Find where the given text appears and provide that cell's center as (X, Y) coordinate. 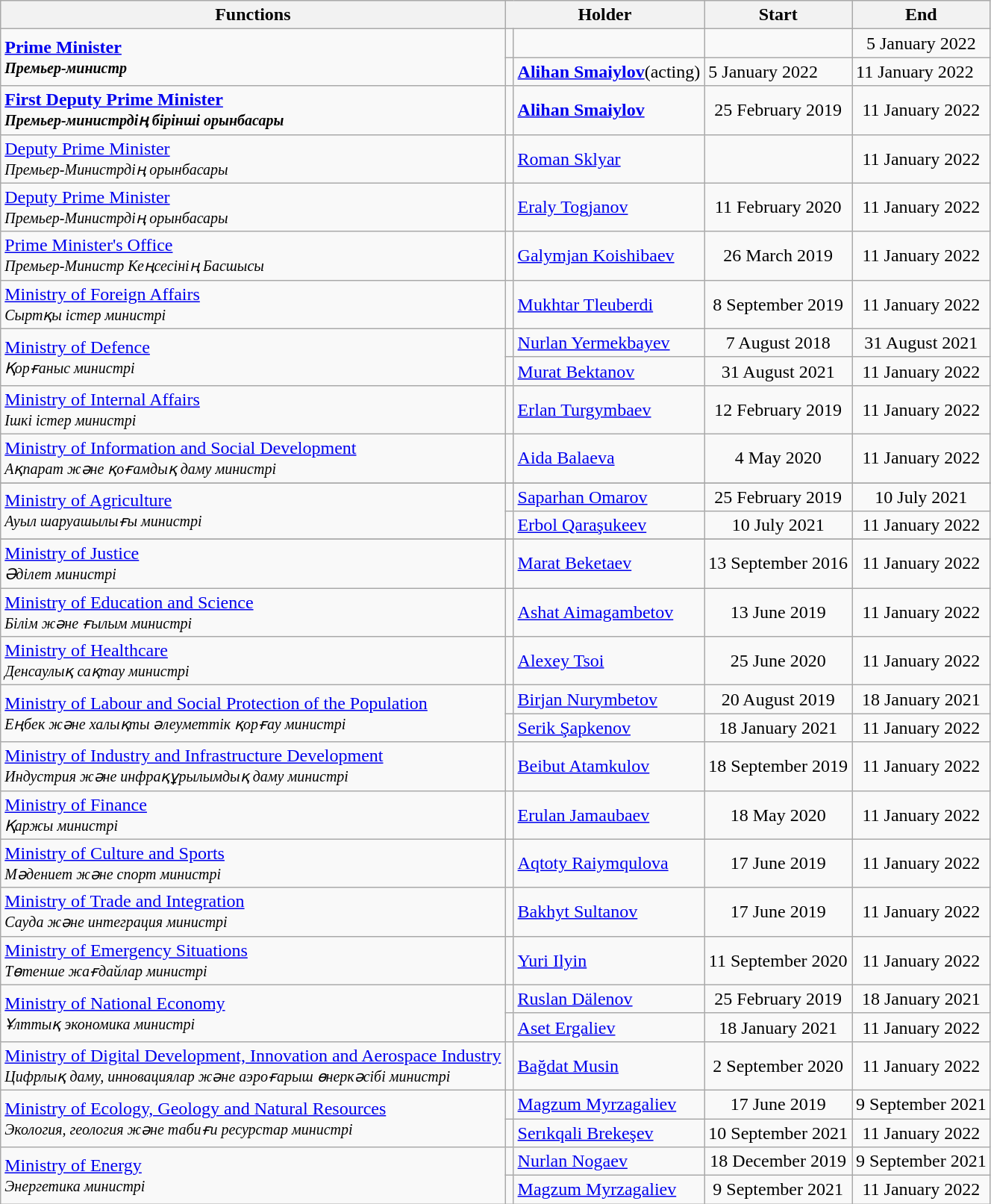
18 December 2019 (778, 1161)
13 September 2016 (778, 564)
Alihan Smaiylov(acting) (609, 72)
Ministry of JusticeӘділет министрі (253, 564)
Functions (253, 15)
Aset Ergaliev (609, 1027)
Ministry of Information and Social DevelopmentАқпарат және қоғамдық даму министрі (253, 458)
Ministry of Trade and IntegrationСауда және интеграция министрі (253, 912)
Ruslan Dälenov (609, 999)
Aqtoty Raiymqulova (609, 863)
Nurlan Yermekbayev (609, 343)
10 September 2021 (778, 1132)
26 March 2019 (778, 255)
Ministry of Culture and SportsМәдениет және спорт министрі (253, 863)
Galymjan Koishibaev (609, 255)
20 August 2019 (778, 699)
12 February 2019 (778, 409)
Bakhyt Sultanov (609, 912)
Prime MinisterПремьер-министр (253, 57)
25 June 2020 (778, 661)
8 September 2019 (778, 305)
Serıkqali Brekeşev (609, 1132)
Ministry of Emergency SituationsТөтенше жағдайлар министрі (253, 960)
Ministry of FinanceҚаржы министрі (253, 815)
Erulan Jamaubaev (609, 815)
Ministry of HealthcareДенсаулық сақтау министрі (253, 661)
Nurlan Nogaev (609, 1161)
Ministry of Foreign AffairsСыртқы істер министрі (253, 305)
Alihan Smaiylov (609, 110)
Ministry of National EconomyҰлттық экономика министрі (253, 1013)
Ministry of Industry and Infrastructure DevelopmentИндустрия және инфрақұрылымдық даму министрі (253, 766)
Serik Şapkenov (609, 728)
7 August 2018 (778, 343)
Aida Balaeva (609, 458)
Ministry of Digital Development, Innovation and Aerospace IndustryЦифрлық даму, инновациялар және аэроғарыш өнеркәсібі министрі (253, 1066)
4 May 2020 (778, 458)
Ministry of AgricultureАуыл шаруашылығы министрі (253, 511)
Ashat Aimagambetov (609, 612)
Erbol Qaraşukeev (609, 525)
Start (778, 15)
2 September 2020 (778, 1066)
11 September 2020 (778, 960)
Ministry of EnergyЭнергетика министрі (253, 1176)
18 May 2020 (778, 815)
Birjan Nurymbetov (609, 699)
Ministry of DefenceҚорғаныс министрі (253, 357)
Ministry of Internal AffairsІшкі істер министрі (253, 409)
11 February 2020 (778, 208)
End (922, 15)
Beibut Atamkulov (609, 766)
Saparhan Omarov (609, 496)
Eraly Togjanov (609, 208)
18 September 2019 (778, 766)
Roman Sklyar (609, 158)
13 June 2019 (778, 612)
Holder (604, 15)
Yuri Ilyin (609, 960)
Erlan Turgymbaev (609, 409)
Marat Beketaev (609, 564)
Mukhtar Tleuberdi (609, 305)
Ministry of Education and ScienceБілім және ғылым министрі (253, 612)
First Deputy Prime MinisterПремьер-министрдің бірінші орынбасары (253, 110)
Alexey Tsoi (609, 661)
Ministry of Labour and Social Protection of the PopulationЕңбек және халықты әлеуметтік қорғау министрі (253, 714)
Murat Bektanov (609, 371)
Bağdat Musin (609, 1066)
Prime Minister's OfficeПремьер-Министр Кеңсесінің Басшысы (253, 255)
Ministry of Ecology, Geology and Natural ResourcesЭкология, геология және табиғи ресурстар министрі (253, 1118)
